Return (X, Y) of the center of cell containing provided text 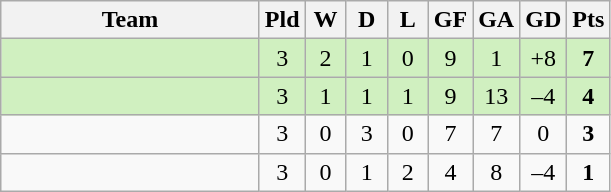
+8 (544, 58)
D (366, 20)
Pts (588, 20)
13 (496, 96)
GF (450, 20)
8 (496, 172)
Pld (282, 20)
GA (496, 20)
L (408, 20)
Team (130, 20)
GD (544, 20)
W (326, 20)
